Capture the cell that displays the provided text and extract its (X, Y) central coordinate. 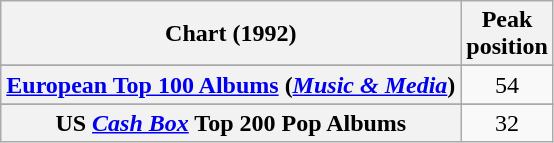
54 (507, 85)
Peakposition (507, 34)
US Cash Box Top 200 Pop Albums (231, 123)
32 (507, 123)
European Top 100 Albums (Music & Media) (231, 85)
Chart (1992) (231, 34)
